Provide the [x, y] coordinate of the cell's center where the given text is located.  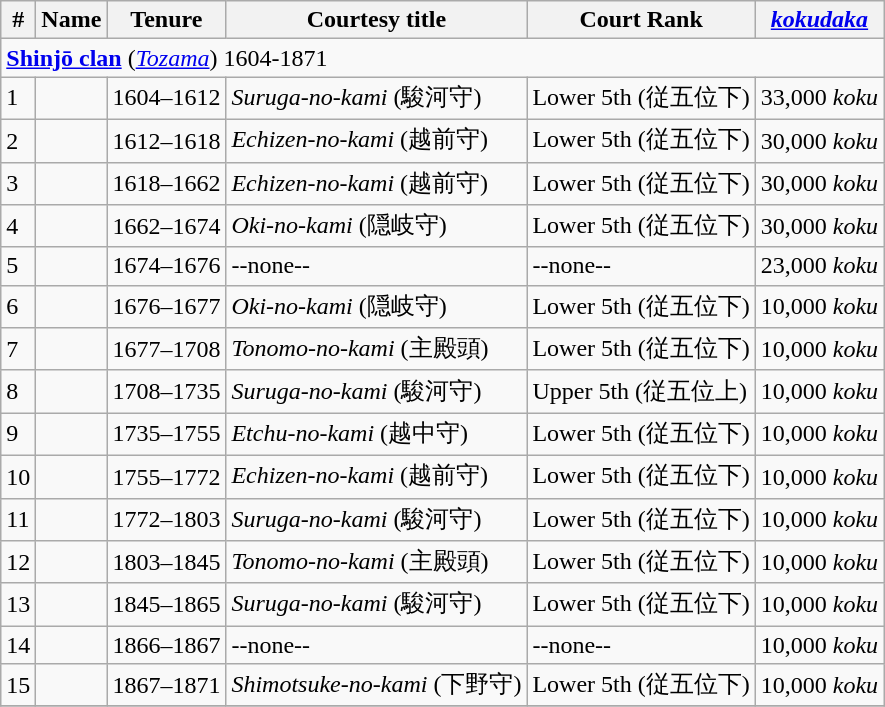
1604–1612 [166, 98]
1803–1845 [166, 562]
1755–1772 [166, 476]
1677–1708 [166, 350]
Shinjō clan (Tozama) 1604-1871 [442, 58]
3 [18, 184]
1867–1871 [166, 686]
1618–1662 [166, 184]
Shimotsuke-no-kami (下野守) [376, 686]
Upper 5th (従五位上) [641, 392]
1845–1865 [166, 604]
23,000 koku [819, 266]
1772–1803 [166, 520]
9 [18, 434]
1674–1676 [166, 266]
5 [18, 266]
13 [18, 604]
11 [18, 520]
14 [18, 645]
12 [18, 562]
1 [18, 98]
1662–1674 [166, 226]
10 [18, 476]
Court Rank [641, 20]
Etchu-no-kami (越中守) [376, 434]
1735–1755 [166, 434]
8 [18, 392]
1708–1735 [166, 392]
4 [18, 226]
1866–1867 [166, 645]
Tenure [166, 20]
33,000 koku [819, 98]
2 [18, 140]
15 [18, 686]
1612–1618 [166, 140]
Courtesy title [376, 20]
7 [18, 350]
# [18, 20]
1676–1677 [166, 306]
Name [72, 20]
6 [18, 306]
kokudaka [819, 20]
